Scan for the cell matching the given text and deliver its [X, Y] coordinate at center. 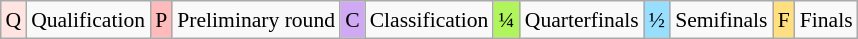
F [784, 20]
¼ [506, 20]
Quarterfinals [582, 20]
Classification [430, 20]
½ [657, 20]
Semifinals [721, 20]
Preliminary round [256, 20]
C [352, 20]
Finals [826, 20]
Qualification [88, 20]
P [161, 20]
Q [13, 20]
